Return (X, Y) of the center of cell containing provided text 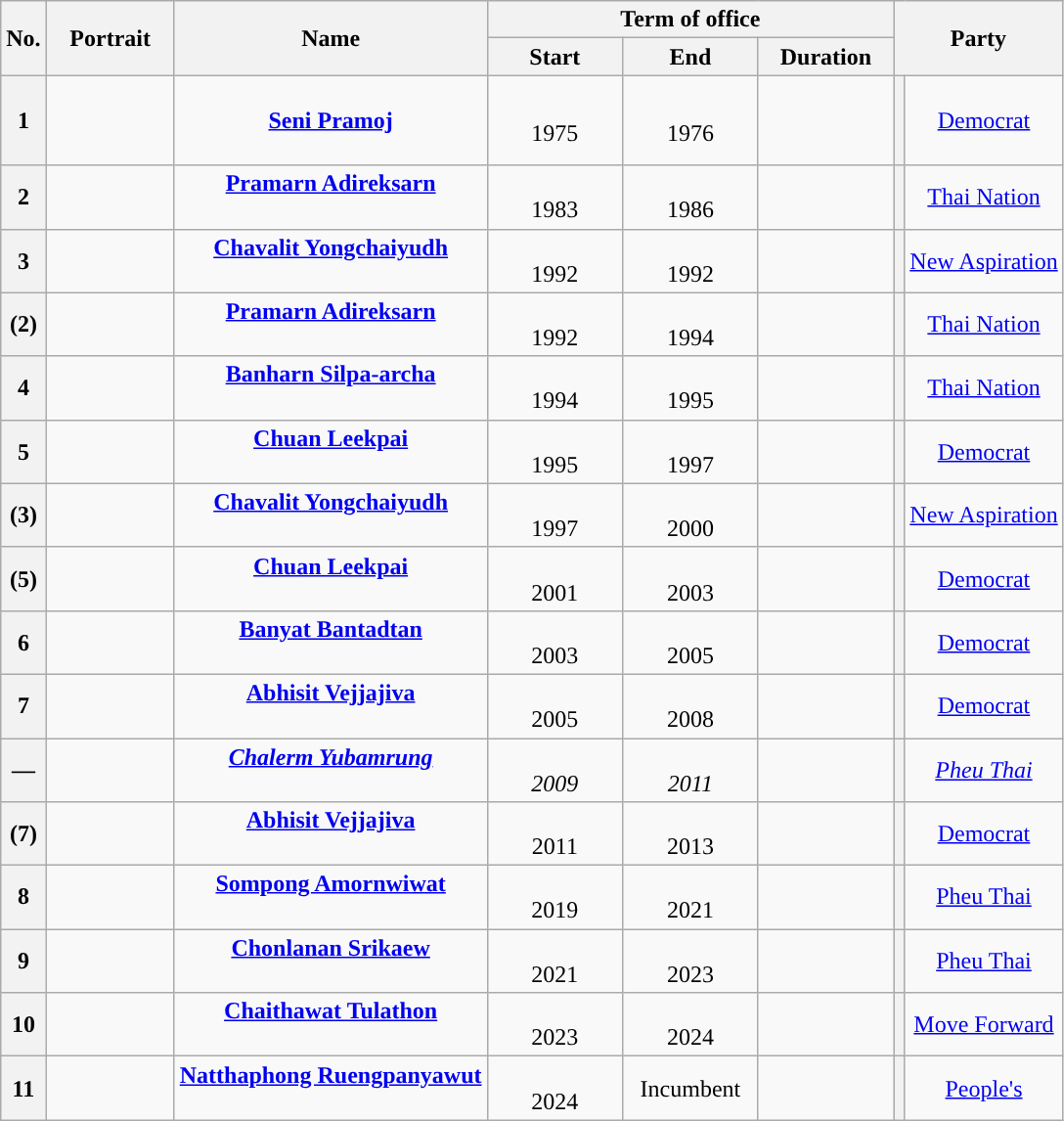
Incumbent (690, 1088)
2008 (690, 706)
Party (978, 38)
Term of office (690, 20)
9 (23, 961)
3 (23, 260)
Move Forward (984, 1025)
End (690, 57)
5 (23, 452)
(5) (23, 579)
1983 (555, 198)
11 (23, 1088)
1976 (690, 120)
Duration (825, 57)
— (23, 769)
Start (555, 57)
(2) (23, 325)
(7) (23, 833)
Chalerm Yubamrung (331, 769)
Chonlanan Srikaew (331, 961)
Portrait (110, 38)
6 (23, 642)
People's (984, 1088)
7 (23, 706)
4 (23, 387)
2 (23, 198)
1986 (690, 198)
Name (331, 38)
Banyat Bantadtan (331, 642)
10 (23, 1025)
8 (23, 898)
1975 (555, 120)
2001 (555, 579)
Seni Pramoj (331, 120)
Sompong Amornwiwat (331, 898)
2013 (690, 833)
2019 (555, 898)
2000 (690, 515)
1 (23, 120)
(3) (23, 515)
No. (23, 38)
Chaithawat Tulathon (331, 1025)
Natthaphong Ruengpanyawut (331, 1088)
2009 (555, 769)
Banharn Silpa-archa (331, 387)
